Locate the cell with the specified text and output its (X, Y) center coordinate. 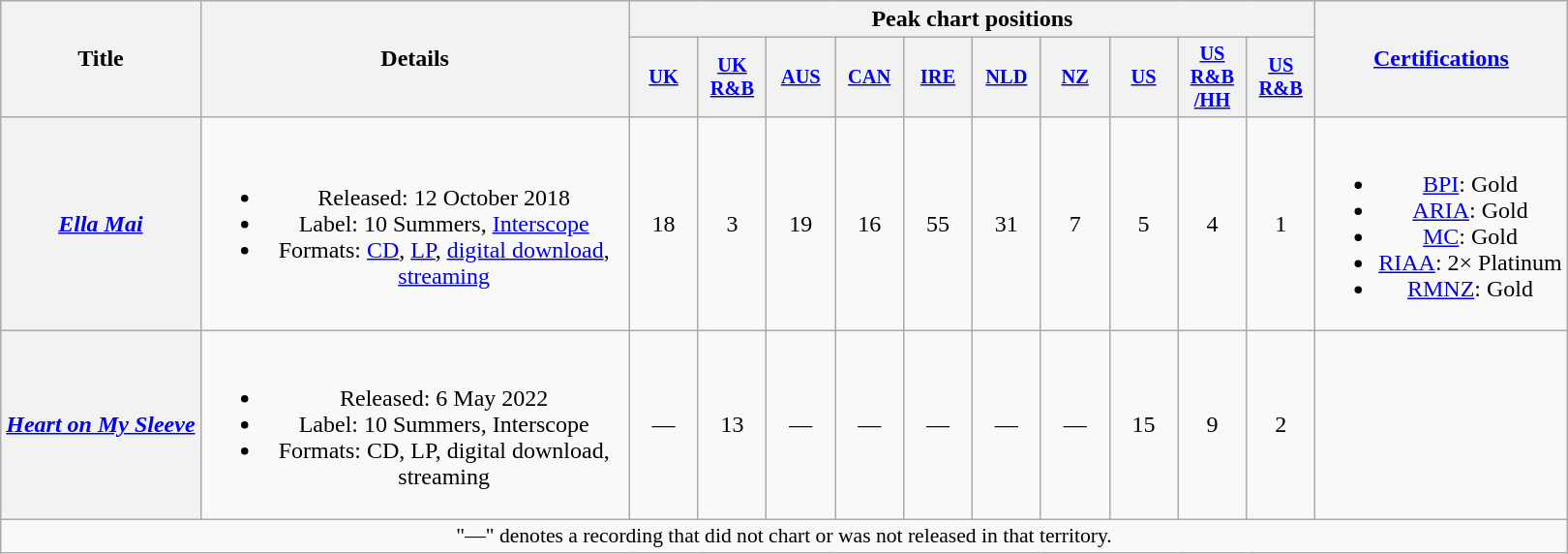
Certifications (1442, 59)
USR&B/HH (1212, 77)
Details (414, 59)
19 (801, 223)
31 (1007, 223)
4 (1212, 223)
Released: 12 October 2018Label: 10 Summers, InterscopeFormats: CD, LP, digital download, streaming (414, 223)
16 (869, 223)
Heart on My Sleeve (101, 425)
Title (101, 59)
US (1144, 77)
"—" denotes a recording that did not chart or was not released in that territory. (784, 537)
Ella Mai (101, 223)
IRE (939, 77)
NLD (1007, 77)
3 (732, 223)
1 (1282, 223)
UKR&B (732, 77)
5 (1144, 223)
BPI: GoldARIA: GoldMC: GoldRIAA: 2× PlatinumRMNZ: Gold (1442, 223)
NZ (1074, 77)
AUS (801, 77)
USR&B (1282, 77)
7 (1074, 223)
55 (939, 223)
18 (664, 223)
2 (1282, 425)
13 (732, 425)
CAN (869, 77)
UK (664, 77)
9 (1212, 425)
Peak chart positions (972, 19)
15 (1144, 425)
Released: 6 May 2022Label: 10 Summers, InterscopeFormats: CD, LP, digital download, streaming (414, 425)
